Capture the cell that displays the provided text and extract its [x, y] central coordinate. 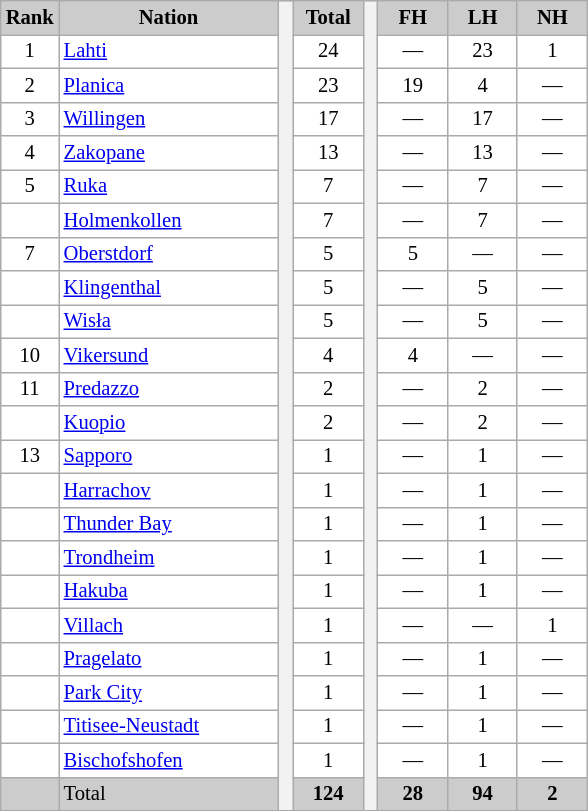
Bischofshofen [169, 760]
Hakuba [169, 591]
Park City [169, 693]
Sapporo [169, 456]
Vikersund [169, 355]
Willingen [169, 119]
28 [413, 794]
Planica [169, 85]
LH [483, 17]
Rank [30, 17]
24 [328, 51]
Zakopane [169, 153]
Predazzo [169, 389]
Thunder Bay [169, 524]
19 [413, 85]
Lahti [169, 51]
Trondheim [169, 557]
Villach [169, 625]
94 [483, 794]
Harrachov [169, 490]
Oberstdorf [169, 254]
Holmenkollen [169, 220]
Pragelato [169, 659]
Wisła [169, 321]
124 [328, 794]
FH [413, 17]
3 [30, 119]
10 [30, 355]
Kuopio [169, 423]
Titisee-Neustadt [169, 726]
Klingenthal [169, 287]
Nation [169, 17]
NH [552, 17]
Ruka [169, 186]
11 [30, 389]
